Pinpoint the cell where the given text exists, returning its (x, y) midpoint coordinate. 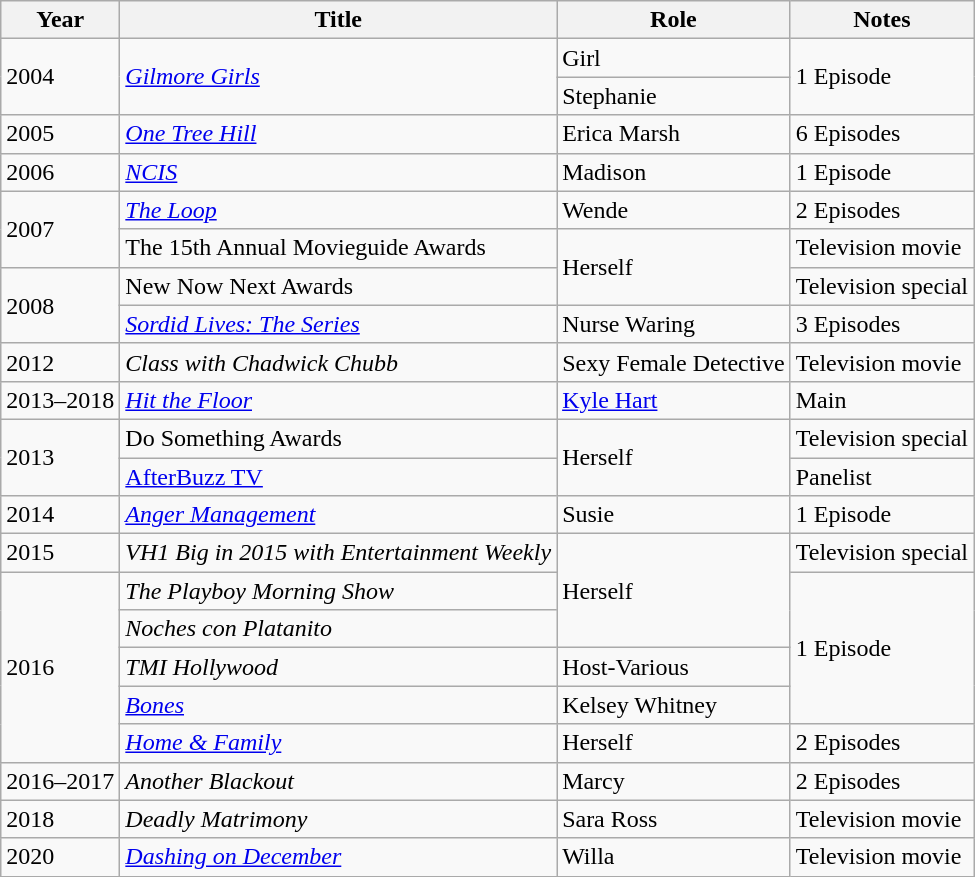
3 Episodes (882, 324)
2013 (60, 457)
Wende (674, 210)
Notes (882, 20)
Panelist (882, 477)
Girl (674, 58)
Home & Family (338, 743)
Madison (674, 172)
Do Something Awards (338, 438)
Host-Various (674, 667)
2007 (60, 229)
Role (674, 20)
The 15th Annual Movieguide Awards (338, 248)
2005 (60, 134)
VH1 Big in 2015 with Entertainment Weekly (338, 553)
2014 (60, 515)
Hit the Floor (338, 400)
Marcy (674, 781)
Kelsey Whitney (674, 705)
Deadly Matrimony (338, 819)
Anger Management (338, 515)
2006 (60, 172)
2016–2017 (60, 781)
NCIS (338, 172)
2012 (60, 362)
2008 (60, 305)
The Loop (338, 210)
Erica Marsh (674, 134)
Main (882, 400)
AfterBuzz TV (338, 477)
2020 (60, 857)
Another Blackout (338, 781)
Bones (338, 705)
Stephanie (674, 96)
One Tree Hill (338, 134)
Gilmore Girls (338, 77)
Dashing on December (338, 857)
Sara Ross (674, 819)
The Playboy Morning Show (338, 591)
2015 (60, 553)
Title (338, 20)
Kyle Hart (674, 400)
New Now Next Awards (338, 286)
Willa (674, 857)
Susie (674, 515)
2018 (60, 819)
Nurse Waring (674, 324)
Sexy Female Detective (674, 362)
TMI Hollywood (338, 667)
2004 (60, 77)
Year (60, 20)
Noches con Platanito (338, 629)
Sordid Lives: The Series (338, 324)
Class with Chadwick Chubb (338, 362)
2016 (60, 667)
2013–2018 (60, 400)
6 Episodes (882, 134)
